Return [x, y] of the center of cell containing provided text 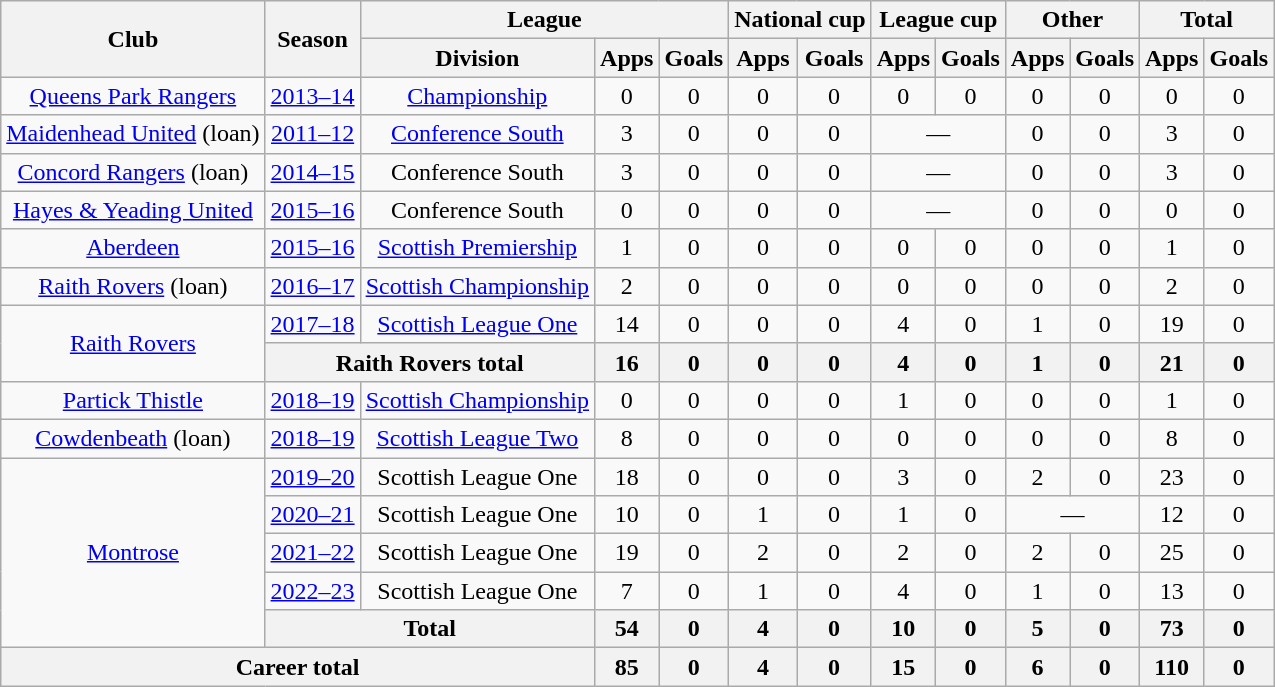
Championship [477, 96]
2016–17 [312, 286]
23 [1172, 477]
Raith Rovers (loan) [133, 286]
Maidenhead United (loan) [133, 134]
14 [627, 324]
16 [627, 362]
7 [627, 591]
Club [133, 39]
Partick Thistle [133, 400]
2022–23 [312, 591]
18 [627, 477]
2014–15 [312, 172]
Raith Rovers total [430, 362]
National cup [800, 20]
League [544, 20]
Career total [298, 667]
12 [1172, 515]
25 [1172, 553]
Raith Rovers [133, 343]
Hayes & Yeading United [133, 210]
2011–12 [312, 134]
85 [627, 667]
54 [627, 629]
2020–21 [312, 515]
Aberdeen [133, 248]
2021–22 [312, 553]
Cowdenbeath (loan) [133, 438]
League cup [938, 20]
2017–18 [312, 324]
13 [1172, 591]
Division [477, 58]
Queens Park Rangers [133, 96]
Montrose [133, 553]
73 [1172, 629]
2013–14 [312, 96]
Season [312, 39]
110 [1172, 667]
Concord Rangers (loan) [133, 172]
21 [1172, 362]
Scottish Premiership [477, 248]
15 [903, 667]
5 [1037, 629]
6 [1037, 667]
2019–20 [312, 477]
Other [1072, 20]
Scottish League Two [477, 438]
